For the text-containing cell, return its midpoint in (x, y) coordinate format. 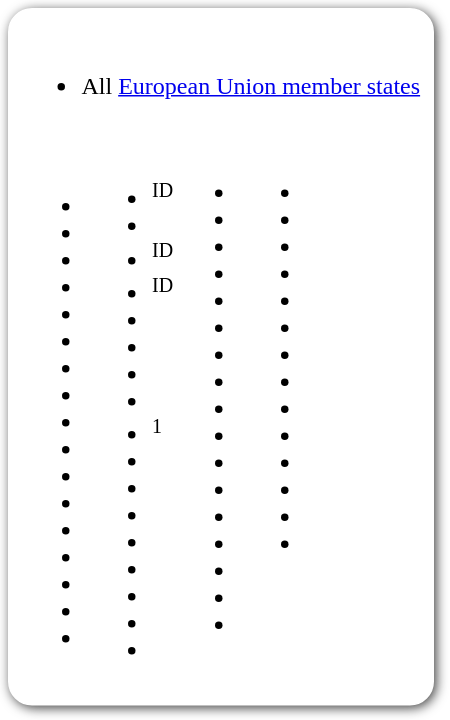
All European Union member states IDIDID1 (221, 357)
IDIDID1 (132, 408)
